Identify which cell holds the provided text, then report its [x, y] central coordinate. 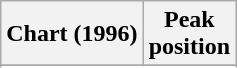
Peakposition [189, 34]
Chart (1996) [72, 34]
